For the text-containing cell, return its midpoint in [x, y] coordinate format. 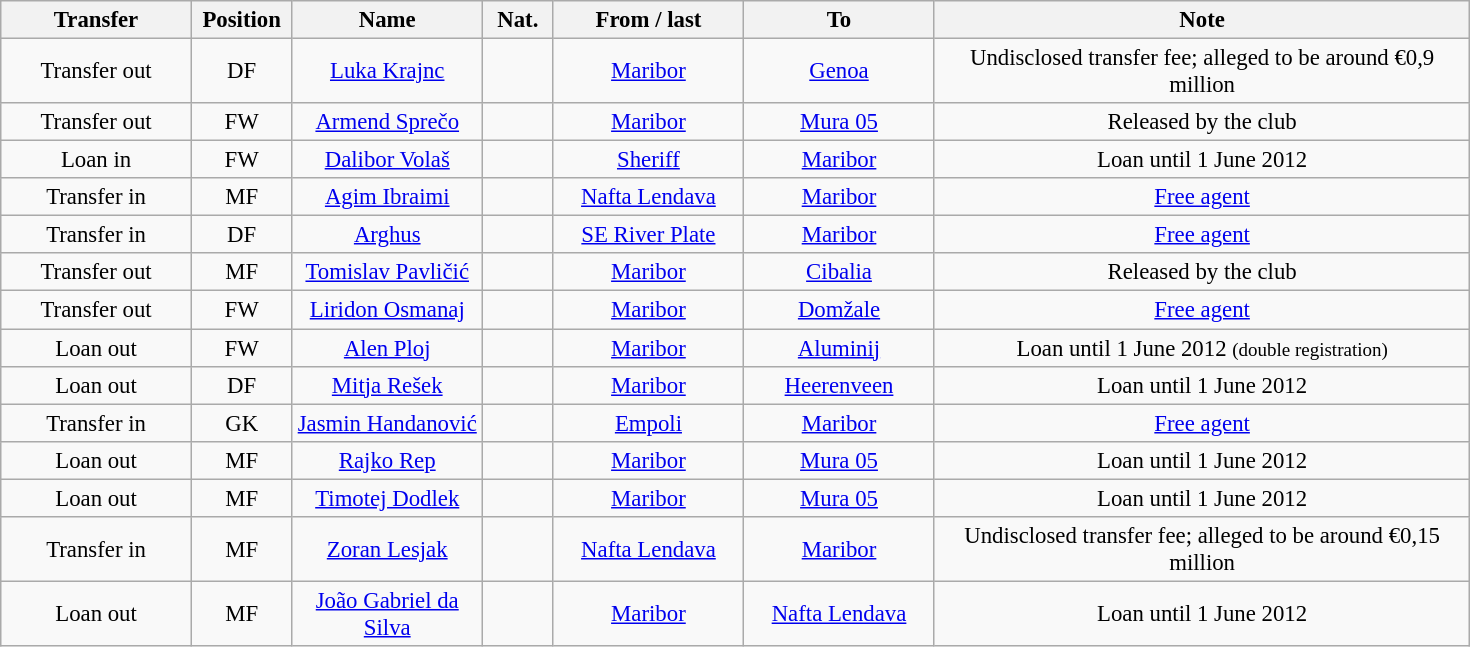
Alen Ploj [388, 348]
Agim Ibraimi [388, 197]
Arghus [388, 235]
Jasmin Handanović [388, 423]
Loan in [96, 160]
GK [242, 423]
Timotej Dodlek [388, 498]
Luka Krajnc [388, 72]
Heerenveen [840, 385]
Sheriff [648, 160]
Transfer [96, 20]
Tomislav Pavličić [388, 273]
Undisclosed transfer fee; alleged to be around €0,9 million [1202, 72]
João Gabriel da Silva [388, 614]
Domžale [840, 310]
Name [388, 20]
Empoli [648, 423]
Position [242, 20]
Genoa [840, 72]
Aluminij [840, 348]
Note [1202, 20]
Liridon Osmanaj [388, 310]
Nat. [518, 20]
Undisclosed transfer fee; alleged to be around €0,15 million [1202, 550]
Loan until 1 June 2012 (double registration) [1202, 348]
Dalibor Volaš [388, 160]
Armend Sprečo [388, 122]
Cibalia [840, 273]
From / last [648, 20]
To [840, 20]
Mitja Rešek [388, 385]
Zoran Lesjak [388, 550]
SE River Plate [648, 235]
Rajko Rep [388, 460]
